For the text-containing cell, return its midpoint in [X, Y] coordinate format. 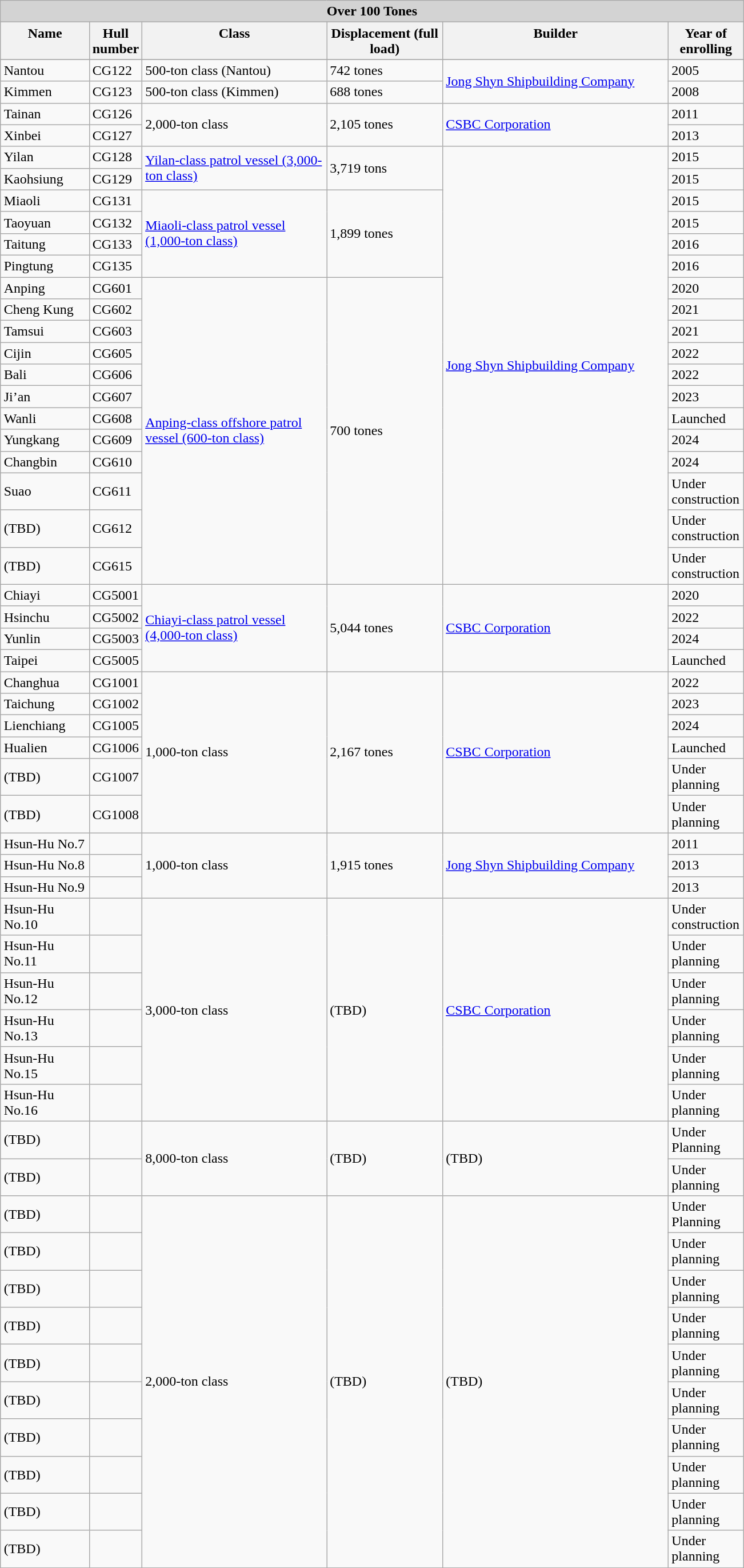
CG5001 [115, 595]
500-ton class (Nantou) [234, 70]
Hsun-Hu No.8 [45, 865]
688 tones [385, 92]
Lienchiang [45, 726]
Hsinchu [45, 617]
Year of enrolling [706, 41]
Suao [45, 492]
CG612 [115, 528]
Yilan-class patrol vessel (3,000-ton class) [234, 168]
Changhua [45, 682]
CG1001 [115, 682]
CG5003 [115, 639]
CG123 [115, 92]
CG1006 [115, 748]
Name [45, 41]
Cijin [45, 353]
Cheng Kung [45, 310]
Ji’an [45, 397]
Hsun-Hu No.16 [45, 1102]
Class [234, 41]
CG610 [115, 462]
Wanli [45, 418]
8,000-ton class [234, 1158]
Changbin [45, 462]
CG1007 [115, 777]
2,167 tones [385, 752]
Tamsui [45, 332]
Nantou [45, 70]
Chiayi [45, 595]
Anping [45, 288]
Taitung [45, 244]
Yungkang [45, 440]
Hsun-Hu No.12 [45, 991]
CG609 [115, 440]
CG615 [115, 566]
Taoyuan [45, 222]
Kaohsiung [45, 179]
CG132 [115, 222]
1,915 tones [385, 865]
Chiayi-class patrol vessel (4,000-ton class) [234, 628]
CG126 [115, 114]
2005 [706, 70]
CG601 [115, 288]
CG1008 [115, 814]
Taichung [45, 704]
Yunlin [45, 639]
Bali [45, 375]
CG1005 [115, 726]
2008 [706, 92]
CG127 [115, 135]
CG605 [115, 353]
Displacement (full load) [385, 41]
CG135 [115, 266]
Hsun-Hu No.15 [45, 1066]
500-ton class (Kimmen) [234, 92]
Over 100 Tones [372, 11]
CG603 [115, 332]
CG606 [115, 375]
CG133 [115, 244]
CG608 [115, 418]
Xinbei [45, 135]
Yilan [45, 157]
CG5002 [115, 617]
Hull number [115, 41]
700 tones [385, 430]
Hsun-Hu No.13 [45, 1028]
Hsun-Hu No.7 [45, 844]
Hualien [45, 748]
CG602 [115, 310]
3,000-ton class [234, 1010]
5,044 tones [385, 628]
Anping-class offshore patrol vessel (600-ton class) [234, 430]
CG128 [115, 157]
CG122 [115, 70]
CG1002 [115, 704]
Tainan [45, 114]
CG611 [115, 492]
Hsun-Hu No.11 [45, 953]
CG5005 [115, 660]
Miaoli [45, 201]
742 tones [385, 70]
Taipei [45, 660]
Kimmen [45, 92]
3,719 tons [385, 168]
Pingtung [45, 266]
CG607 [115, 397]
Hsun-Hu No.9 [45, 887]
Builder [555, 41]
CG129 [115, 179]
Hsun-Hu No.10 [45, 917]
Miaoli-class patrol vessel (1,000-ton class) [234, 233]
CG131 [115, 201]
2,105 tones [385, 125]
1,899 tones [385, 233]
